Detect which cell encompasses the target text, then output its (X, Y) center coordinate. 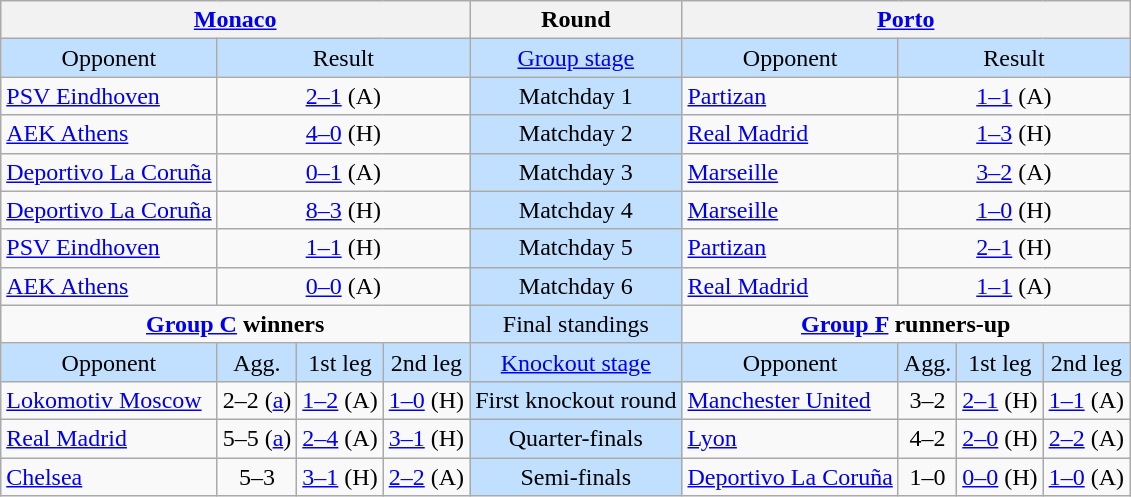
Quarter-finals (576, 438)
1–2 (A) (340, 400)
Lokomotiv Moscow (109, 400)
Lyon (790, 438)
Knockout stage (576, 362)
4–2 (927, 438)
2–4 (A) (340, 438)
Group C winners (236, 324)
3–2 (927, 400)
Group F runners-up (906, 324)
3–2 (A) (1014, 172)
0–1 (A) (343, 172)
1–3 (H) (1014, 134)
Monaco (236, 20)
2–0 (H) (1000, 438)
Matchday 4 (576, 210)
1–1 (H) (343, 248)
2–1 (A) (343, 96)
Group stage (576, 58)
Semi-finals (576, 477)
Manchester United (790, 400)
1–0 (A) (1086, 477)
Porto (906, 20)
First knockout round (576, 400)
5–3 (257, 477)
Chelsea (109, 477)
2–2 (a) (257, 400)
Matchday 1 (576, 96)
Matchday 2 (576, 134)
Round (576, 20)
4–0 (H) (343, 134)
Matchday 3 (576, 172)
0–0 (H) (1000, 477)
5–5 (a) (257, 438)
8–3 (H) (343, 210)
Matchday 5 (576, 248)
0–0 (A) (343, 286)
Final standings (576, 324)
Matchday 6 (576, 286)
1–0 (927, 477)
